For the text-containing cell, return its midpoint in [X, Y] coordinate format. 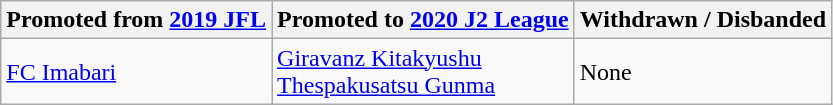
Withdrawn / Disbanded [702, 20]
Promoted to 2020 J2 League [424, 20]
Giravanz KitakyushuThespakusatsu Gunma [424, 72]
FC Imabari [136, 72]
None [702, 72]
Promoted from 2019 JFL [136, 20]
